Return the (X, Y) coordinate for the center point of the cell that contains the specified text.  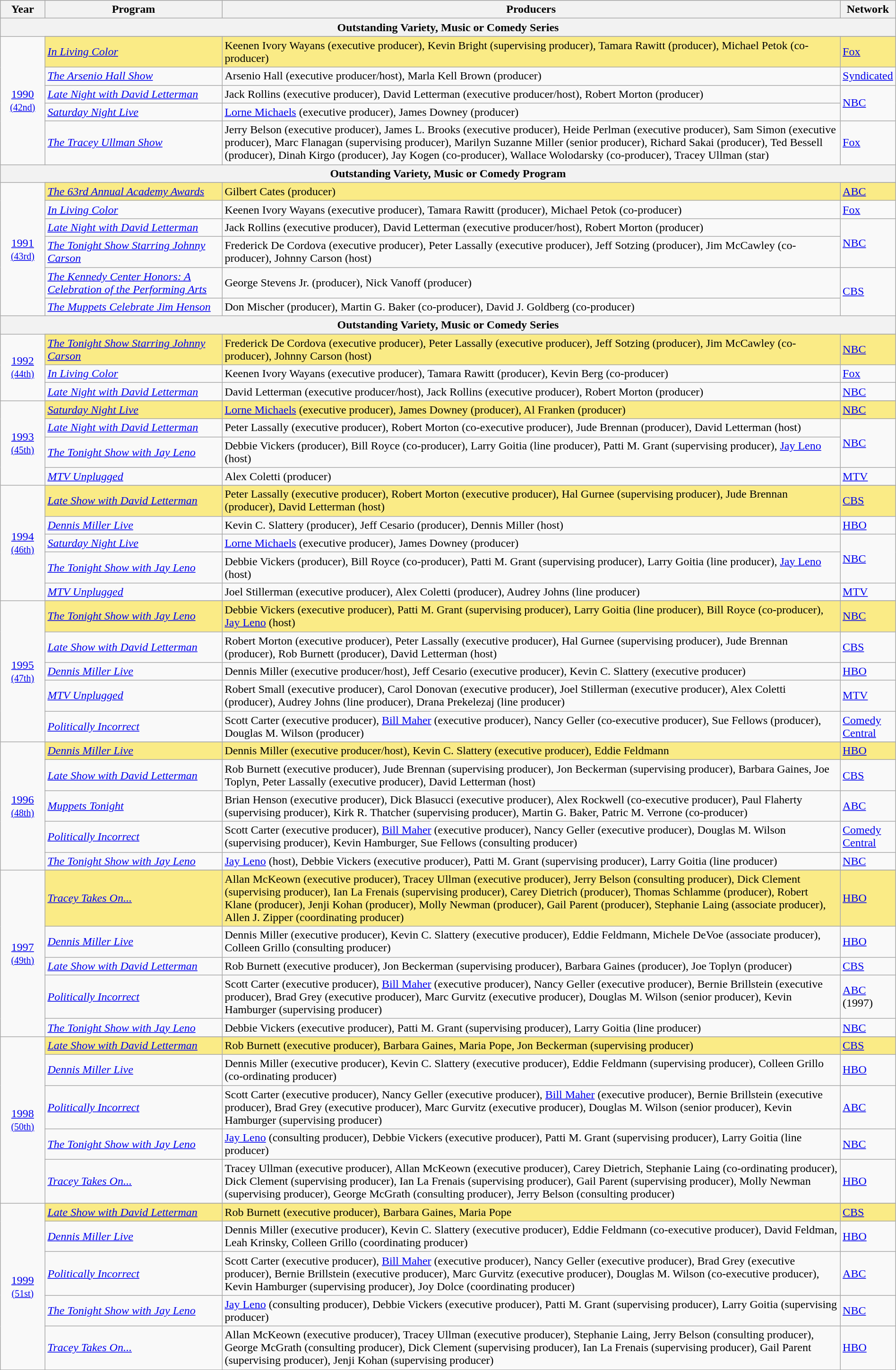
The Kennedy Center Honors: A Celebration of the Performing Arts (133, 283)
Syndicated (868, 76)
1999(51st) (23, 1286)
Don Mischer (producer), Martin G. Baker (co-producer), David J. Goldberg (co-producer) (531, 307)
Jay Leno (consulting producer), Debbie Vickers (executive producer), Patti M. Grant (supervising producer), Larry Goitia (supervising producer) (531, 1311)
The Arsenio Hall Show (133, 76)
David Letterman (executive producer/host), Jack Rollins (executive producer), Robert Morton (producer) (531, 392)
Alex Coletti (producer) (531, 476)
Kevin C. Slattery (producer), Jeff Cesario (producer), Dennis Miller (host) (531, 525)
Rob Burnett (executive producer), Barbara Gaines, Maria Pope (531, 1212)
ABC (1997) (868, 997)
Debbie Vickers (producer), Bill Royce (co-producer), Larry Goitia (line producer), Patti M. Grant (supervising producer), Jay Leno (host) (531, 452)
Lorne Michaels (executive producer), James Downey (producer), Al Franken (producer) (531, 410)
Arsenio Hall (executive producer/host), Marla Kell Brown (producer) (531, 76)
Keenen Ivory Wayans (executive producer), Tamara Rawitt (producer), Michael Petok (co-producer) (531, 209)
Peter Lassally (executive producer), Robert Morton (co-executive producer), Jude Brennan (producer), David Letterman (host) (531, 428)
Dennis Miller (executive producer/host), Jeff Cesario (executive producer), Kevin C. Slattery (executive producer) (531, 672)
Rob Burnett (executive producer), Jon Beckerman (supervising producer), Barbara Gaines (producer), Joe Toplyn (producer) (531, 966)
Debbie Vickers (executive producer), Patti M. Grant (supervising producer), Larry Goitia (line producer) (531, 1027)
Rob Burnett (executive producer), Barbara Gaines, Maria Pope, Jon Beckerman (supervising producer) (531, 1045)
Gilbert Cates (producer) (531, 191)
Debbie Vickers (producer), Bill Royce (co-producer), Patti M. Grant (supervising producer), Larry Goitia (line producer), Jay Leno (host) (531, 567)
1994(46th) (23, 543)
Keenen Ivory Wayans (executive producer), Tamara Rawitt (producer), Kevin Berg (co-producer) (531, 374)
1998(50th) (23, 1120)
The 63rd Annual Academy Awards (133, 191)
Outstanding Variety, Music or Comedy Program (448, 173)
George Stevens Jr. (producer), Nick Vanoff (producer) (531, 283)
Dennis Miller (executive producer/host), Kevin C. Slattery (executive producer), Eddie Feldmann (531, 751)
1992(44th) (23, 368)
Network (868, 9)
Year (23, 9)
Producers (531, 9)
Joel Stillerman (executive producer), Alex Coletti (producer), Audrey Johns (line producer) (531, 592)
1991(43rd) (23, 249)
The Muppets Celebrate Jim Henson (133, 307)
Debbie Vickers (executive producer), Patti M. Grant (supervising producer), Larry Goitia (line producer), Bill Royce (co-producer), Jay Leno (host) (531, 616)
Jay Leno (host), Debbie Vickers (executive producer), Patti M. Grant (supervising producer), Larry Goitia (line producer) (531, 861)
The Tracey Ullman Show (133, 143)
Program (133, 9)
1996(48th) (23, 806)
1995(47th) (23, 671)
1990(42nd) (23, 100)
Muppets Tonight (133, 806)
1997(49th) (23, 953)
Jay Leno (consulting producer), Debbie Vickers (executive producer), Patti M. Grant (supervising producer), Larry Goitia (line producer) (531, 1145)
Keenen Ivory Wayans (executive producer), Kevin Bright (supervising producer), Tamara Rawitt (producer), Michael Petok (co-producer) (531, 52)
1993(45th) (23, 443)
